Return [X, Y] of the center of cell containing provided text 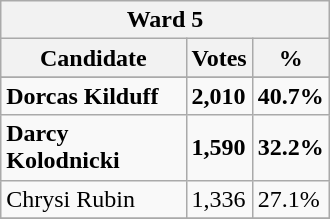
1,590 [219, 148]
Ward 5 [165, 20]
Darcy Kolodnicki [94, 148]
% [290, 58]
40.7% [290, 96]
32.2% [290, 148]
Chrysi Rubin [94, 199]
Candidate [94, 58]
1,336 [219, 199]
Votes [219, 58]
2,010 [219, 96]
27.1% [290, 199]
Dorcas Kilduff [94, 96]
